Locate the cell with the specified text and output its [X, Y] center coordinate. 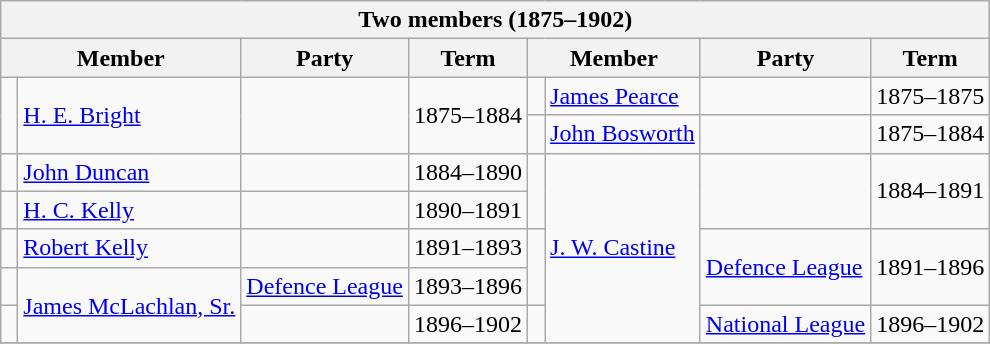
John Duncan [130, 172]
Robert Kelly [130, 248]
Two members (1875–1902) [496, 20]
1875–1875 [930, 96]
1884–1890 [468, 172]
1893–1896 [468, 286]
1891–1893 [468, 248]
1891–1896 [930, 267]
James Pearce [623, 96]
1890–1891 [468, 210]
James McLachlan, Sr. [130, 305]
J. W. Castine [623, 248]
H. C. Kelly [130, 210]
H. E. Bright [130, 115]
John Bosworth [623, 134]
National League [785, 324]
1884–1891 [930, 191]
